Identify which cell holds the provided text, then report its [X, Y] central coordinate. 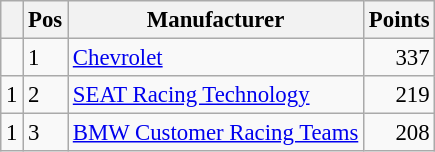
208 [400, 133]
Manufacturer [216, 20]
337 [400, 58]
2 [46, 95]
3 [46, 133]
Chevrolet [216, 58]
BMW Customer Racing Teams [216, 133]
219 [400, 95]
Pos [46, 20]
Points [400, 20]
SEAT Racing Technology [216, 95]
